Output the [x, y] coordinate of the center of the cell containing the given text.  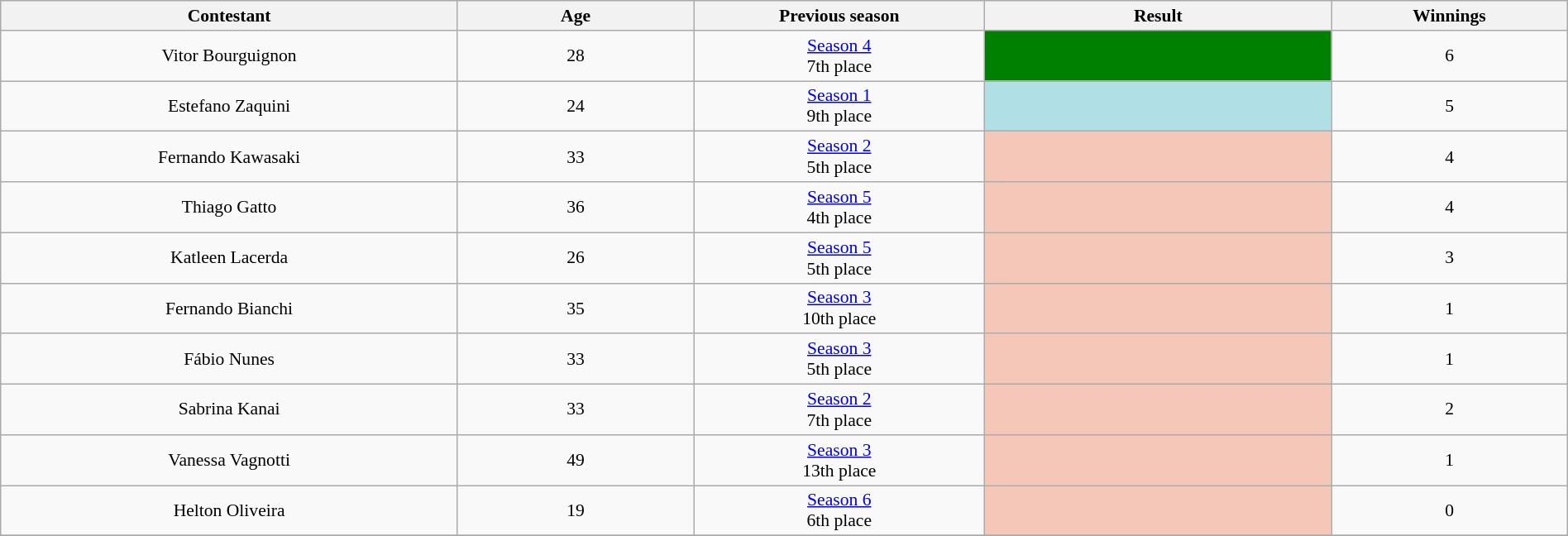
Age [576, 16]
Season 313th place [839, 460]
Season 54th place [839, 207]
Season 35th place [839, 359]
Fernando Kawasaki [230, 157]
6 [1449, 56]
Vitor Bourguignon [230, 56]
Season 19th place [839, 106]
3 [1449, 258]
Thiago Gatto [230, 207]
Fernando Bianchi [230, 308]
0 [1449, 511]
2 [1449, 410]
Contestant [230, 16]
Result [1158, 16]
26 [576, 258]
Fábio Nunes [230, 359]
35 [576, 308]
49 [576, 460]
Season 25th place [839, 157]
Season 27th place [839, 410]
Sabrina Kanai [230, 410]
Helton Oliveira [230, 511]
28 [576, 56]
24 [576, 106]
Season 55th place [839, 258]
Vanessa Vagnotti [230, 460]
19 [576, 511]
Previous season [839, 16]
36 [576, 207]
Season 47th place [839, 56]
Katleen Lacerda [230, 258]
Winnings [1449, 16]
5 [1449, 106]
Season 66th place [839, 511]
Season 310th place [839, 308]
Estefano Zaquini [230, 106]
